Scan for the cell matching the given text and deliver its [X, Y] coordinate at center. 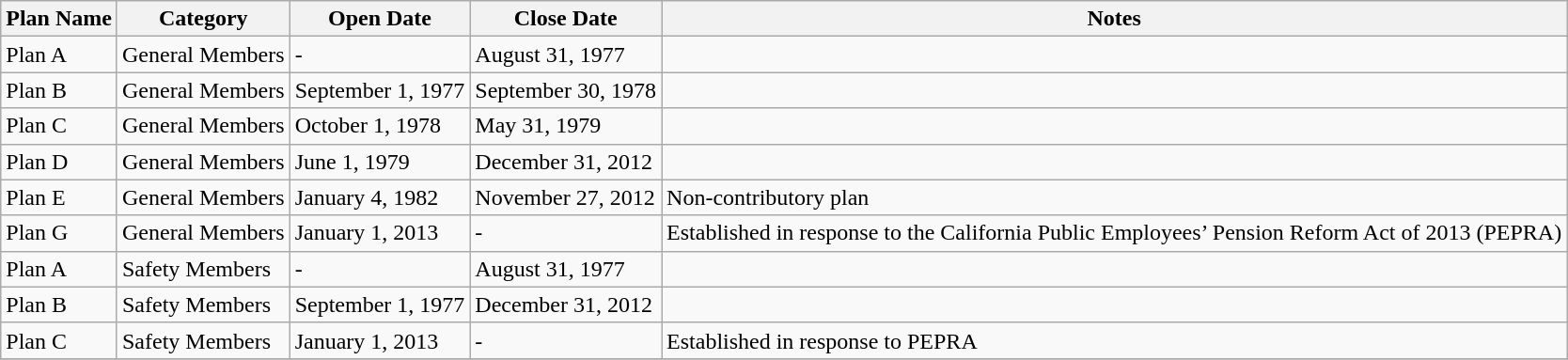
Non-contributory plan [1115, 197]
Close Date [566, 19]
September 30, 1978 [566, 90]
Established in response to the California Public Employees’ Pension Reform Act of 2013 (PEPRA) [1115, 233]
Plan E [59, 197]
October 1, 1978 [380, 126]
June 1, 1979 [380, 162]
Category [203, 19]
Plan D [59, 162]
Plan Name [59, 19]
Established in response to PEPRA [1115, 340]
Open Date [380, 19]
Notes [1115, 19]
May 31, 1979 [566, 126]
Plan G [59, 233]
January 4, 1982 [380, 197]
November 27, 2012 [566, 197]
